Locate the cell with the specified text and output its (X, Y) center coordinate. 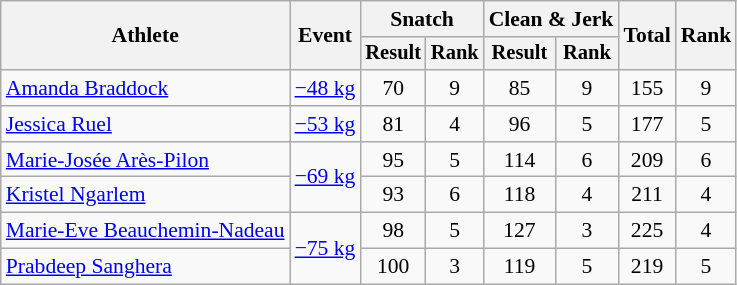
Clean & Jerk (552, 19)
211 (646, 195)
Snatch (422, 19)
95 (393, 160)
Marie-Josée Arès-Pilon (146, 160)
127 (520, 231)
70 (393, 88)
Total (646, 36)
Athlete (146, 36)
Event (326, 36)
100 (393, 267)
225 (646, 231)
118 (520, 195)
219 (646, 267)
98 (393, 231)
209 (646, 160)
119 (520, 267)
Amanda Braddock (146, 88)
−75 kg (326, 248)
Kristel Ngarlem (146, 195)
177 (646, 124)
Prabdeep Sanghera (146, 267)
Jessica Ruel (146, 124)
−69 kg (326, 178)
114 (520, 160)
Marie-Eve Beauchemin-Nadeau (146, 231)
−48 kg (326, 88)
155 (646, 88)
96 (520, 124)
−53 kg (326, 124)
85 (520, 88)
81 (393, 124)
93 (393, 195)
